Identify which cell holds the provided text, then report its (x, y) central coordinate. 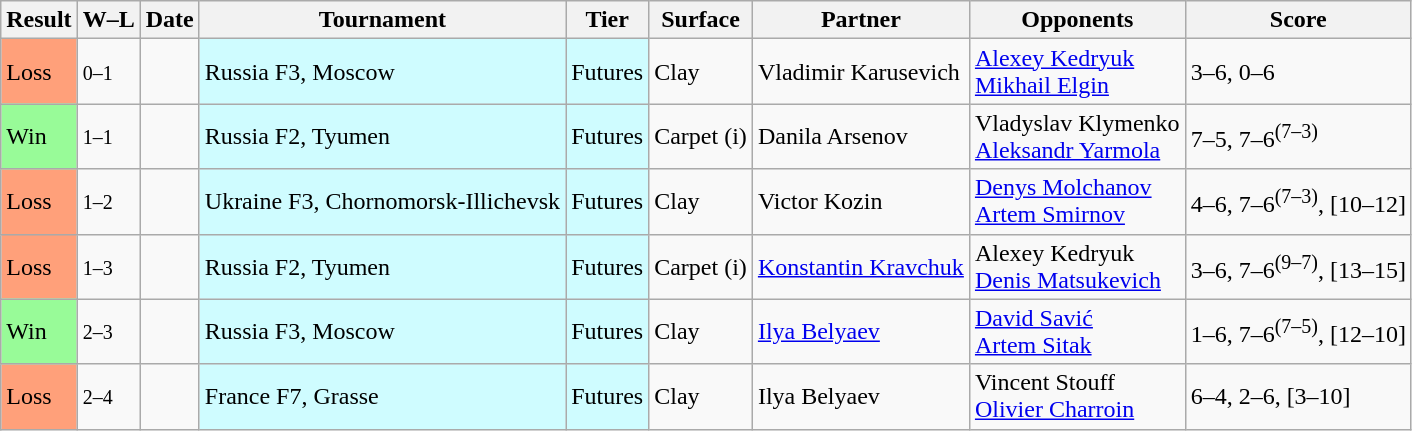
0–1 (108, 72)
Result (39, 20)
Konstantin Kravchuk (860, 266)
3–6, 0–6 (1298, 72)
Score (1298, 20)
Vincent Stouff Olivier Charroin (1077, 396)
Alexey Kedryuk Denis Matsukevich (1077, 266)
W–L (108, 20)
4–6, 7–6(7–3), [10–12] (1298, 202)
3–6, 7–6(9–7), [13–15] (1298, 266)
David Savić Artem Sitak (1077, 332)
1–6, 7–6(7–5), [12–10] (1298, 332)
Denys Molchanov Artem Smirnov (1077, 202)
Victor Kozin (860, 202)
Danila Arsenov (860, 136)
Date (170, 20)
6–4, 2–6, [3–10] (1298, 396)
1–3 (108, 266)
1–1 (108, 136)
Tier (608, 20)
Tournament (382, 20)
Alexey Kedryuk Mikhail Elgin (1077, 72)
Vladyslav Klymenko Aleksandr Yarmola (1077, 136)
Opponents (1077, 20)
Partner (860, 20)
Ukraine F3, Chornomorsk-Illichevsk (382, 202)
2–4 (108, 396)
Surface (701, 20)
France F7, Grasse (382, 396)
1–2 (108, 202)
7–5, 7–6(7–3) (1298, 136)
Vladimir Karusevich (860, 72)
2–3 (108, 332)
